Identify which cell holds the provided text, then report its [x, y] central coordinate. 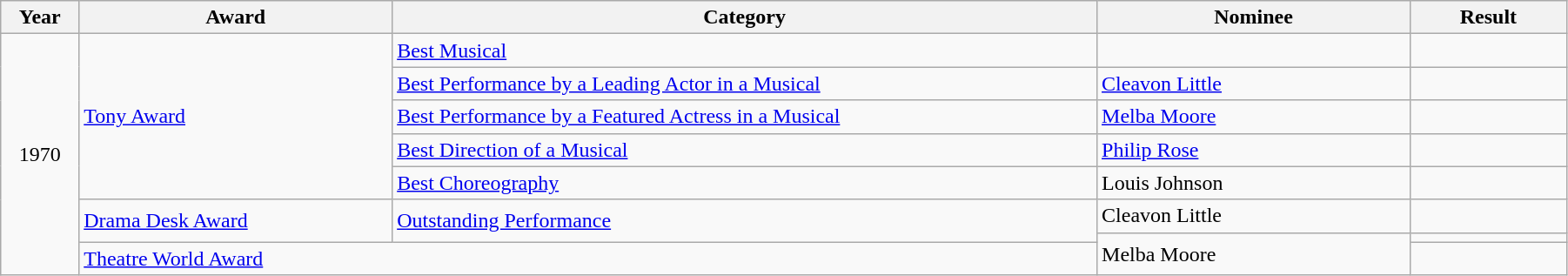
Best Performance by a Featured Actress in a Musical [745, 117]
Philip Rose [1254, 150]
1970 [40, 155]
Result [1488, 17]
Louis Johnson [1254, 183]
Best Choreography [745, 183]
Award [236, 17]
Category [745, 17]
Best Direction of a Musical [745, 150]
Theatre World Award [588, 259]
Outstanding Performance [745, 221]
Best Musical [745, 50]
Year [40, 17]
Drama Desk Award [236, 221]
Tony Award [236, 117]
Best Performance by a Leading Actor in a Musical [745, 84]
Nominee [1254, 17]
